Find where the given text appears and provide that cell's center as (x, y) coordinate. 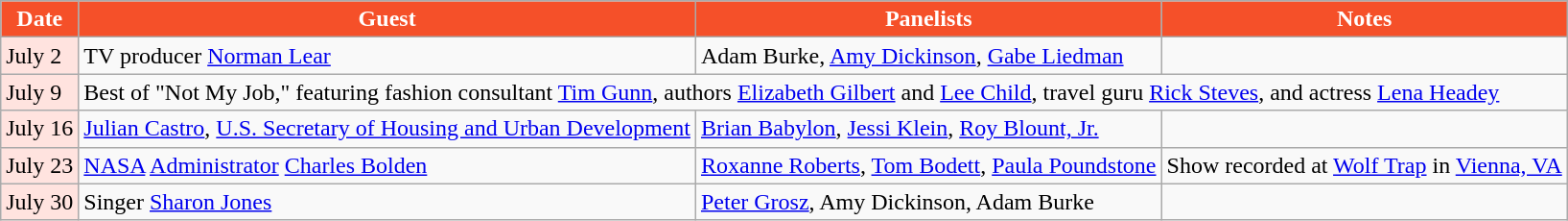
Roxanne Roberts, Tom Bodett, Paula Poundstone (928, 165)
July 2 (40, 56)
July 9 (40, 92)
Guest (387, 19)
NASA Administrator Charles Bolden (387, 165)
Peter Grosz, Amy Dickinson, Adam Burke (928, 202)
Singer Sharon Jones (387, 202)
TV producer Norman Lear (387, 56)
Julian Castro, U.S. Secretary of Housing and Urban Development (387, 129)
Notes (1364, 19)
Brian Babylon, Jessi Klein, Roy Blount, Jr. (928, 129)
July 16 (40, 129)
Date (40, 19)
Panelists (928, 19)
July 23 (40, 165)
Adam Burke, Amy Dickinson, Gabe Liedman (928, 56)
July 30 (40, 202)
Show recorded at Wolf Trap in Vienna, VA (1364, 165)
